Find where the given text appears and provide that cell's center as (X, Y) coordinate. 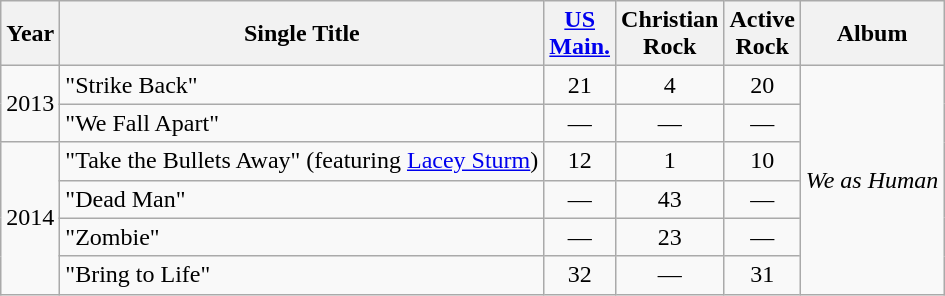
10 (762, 161)
12 (580, 161)
"We Fall Apart" (302, 123)
ChristianRock (670, 34)
"Zombie" (302, 237)
"Dead Man" (302, 199)
32 (580, 275)
20 (762, 85)
Year (30, 34)
Active Rock (762, 34)
2014 (30, 218)
21 (580, 85)
"Take the Bullets Away" (featuring Lacey Sturm) (302, 161)
4 (670, 85)
"Strike Back" (302, 85)
Single Title (302, 34)
43 (670, 199)
31 (762, 275)
1 (670, 161)
Album (872, 34)
We as Human (872, 180)
2013 (30, 104)
23 (670, 237)
"Bring to Life" (302, 275)
USMain. (580, 34)
